Identify which cell holds the provided text, then report its (x, y) central coordinate. 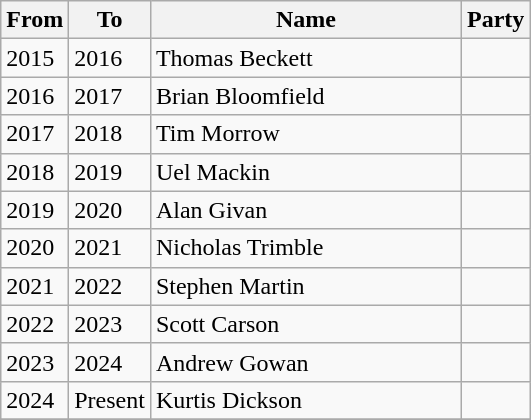
Tim Morrow (306, 134)
Thomas Beckett (306, 58)
Present (110, 400)
Stephen Martin (306, 286)
Party (495, 20)
Scott Carson (306, 324)
Brian Bloomfield (306, 96)
Name (306, 20)
2015 (35, 58)
Alan Givan (306, 210)
Nicholas Trimble (306, 248)
Kurtis Dickson (306, 400)
Andrew Gowan (306, 362)
To (110, 20)
Uel Mackin (306, 172)
From (35, 20)
